Search for the cell housing the specified text and yield its (x, y) center coordinate. 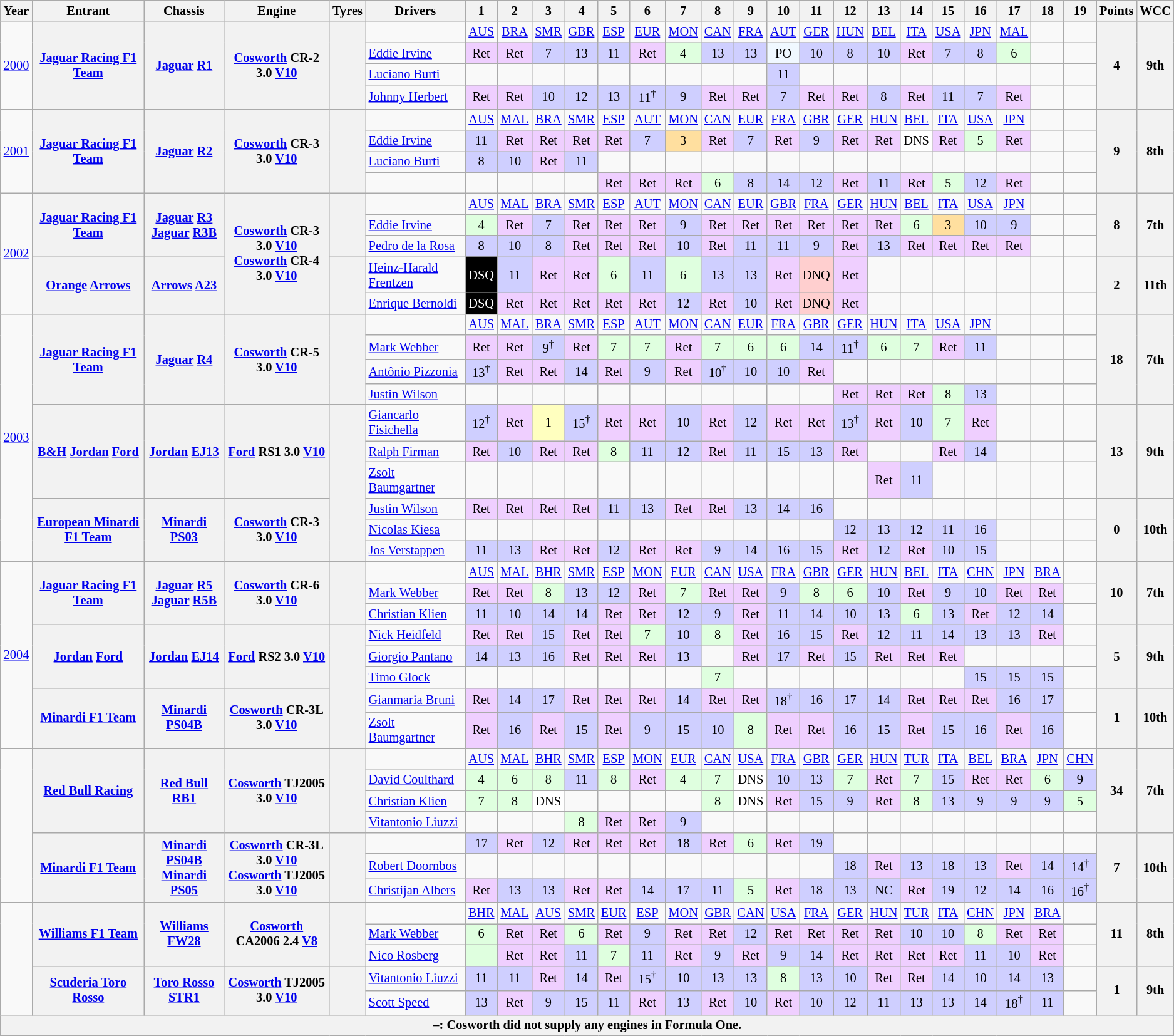
Jordan EJ14 (184, 656)
Ford RS1 3.0 V10 (277, 451)
2000 (16, 65)
Nicolas Kiesa (416, 530)
Cosworth CR-3L 3.0 V10Cosworth TJ2005 3.0 V10 (277, 868)
Jaguar R2 (184, 152)
Jos Verstappen (416, 551)
Nico Rosberg (416, 955)
Minardi PS03 (184, 530)
Jaguar R4 (184, 360)
Red Bull Racing (88, 790)
Enrique Bernoldi (416, 303)
Tyres (348, 11)
Jordan EJ13 (184, 451)
16† (1081, 891)
12† (481, 423)
Heinz-Harald Frentzen (416, 275)
Arrows A23 (184, 286)
2001 (16, 152)
Jordan Ford (88, 656)
Cosworth CR-2 3.0 V10 (277, 65)
34 (1116, 790)
14† (1081, 866)
Cosworth CR-3 3.0 V10Cosworth CR-4 3.0 V10 (277, 254)
Jaguar R3 Jaguar R3B (184, 225)
Pedro de la Rosa (416, 246)
Giorgio Pantano (416, 656)
Drivers (416, 11)
Toro Rosso STR1 (184, 990)
Entrant (88, 11)
Ralph Firman (416, 452)
Robert Doornbos (416, 866)
Scott Speed (416, 1002)
Cosworth CR-3L 3.0 V10 (277, 718)
Johnny Herbert (416, 96)
Year (16, 11)
Jaguar R1 (184, 65)
0 (1116, 530)
Gianmaria Bruni (416, 700)
Antônio Pizzonia (416, 371)
Red Bull RB1 (184, 790)
–: Cosworth did not supply any engines in Formula One. (587, 1025)
Points (1116, 11)
Cosworth CR-5 3.0 V10 (277, 360)
10† (718, 371)
Williams F1 Team (88, 935)
Minardi PS04BMinardi PS05 (184, 868)
9† (548, 347)
Nick Heidfeld (416, 635)
Ford RS2 3.0 V10 (277, 656)
Timo Glock (416, 677)
NC (883, 891)
Minardi PS04B (184, 718)
Giancarlo Fisichella (416, 423)
Orange Arrows (88, 286)
11th (1155, 286)
Cosworth CA2006 2.4 V8 (277, 935)
B&H Jordan Ford (88, 451)
WCC (1155, 11)
Scuderia Toro Rosso (88, 990)
Chassis (184, 11)
PO (783, 53)
Williams FW28 (184, 935)
2003 (16, 437)
2002 (16, 254)
European Minardi F1 Team (88, 530)
2004 (16, 655)
Engine (277, 11)
Jaguar R5 Jaguar R5B (184, 593)
David Coulthard (416, 780)
Cosworth CR-6 3.0 V10 (277, 593)
Christijan Albers (416, 891)
